Detect which cell encompasses the target text, then output its (x, y) center coordinate. 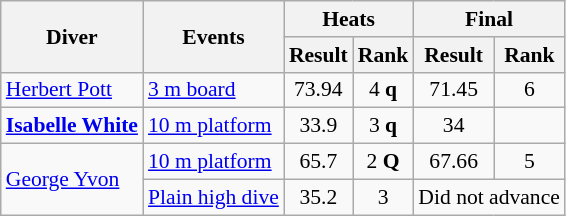
34 (454, 126)
Events (214, 36)
71.45 (454, 90)
Did not advance (489, 197)
73.94 (318, 90)
Plain high dive (214, 197)
Isabelle White (72, 126)
Diver (72, 36)
6 (530, 90)
33.9 (318, 126)
67.66 (454, 162)
3 (384, 197)
George Yvon (72, 180)
Final (489, 19)
4 q (384, 90)
2 Q (384, 162)
65.7 (318, 162)
35.2 (318, 197)
Herbert Pott (72, 90)
5 (530, 162)
Heats (348, 19)
3 m board (214, 90)
3 q (384, 126)
